Determine the (X, Y) coordinate at the center of the cell enclosing the given text.  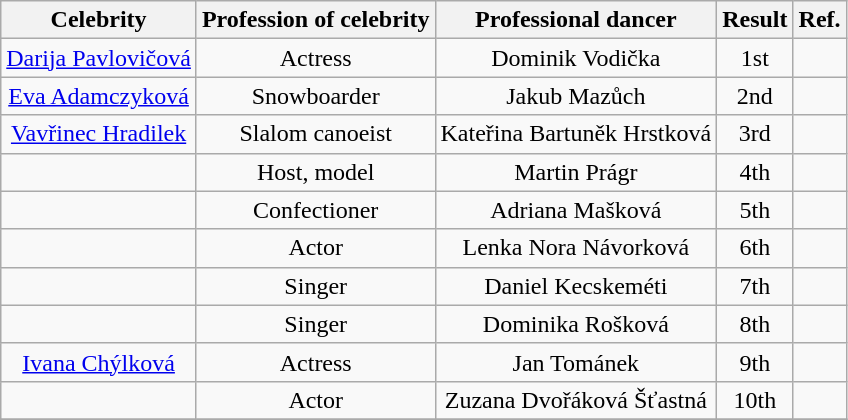
Confectioner (316, 210)
Eva Adamczyková (99, 96)
Kateřina Bartuněk Hrstková (576, 134)
Jakub Mazůch (576, 96)
3rd (755, 134)
Ivana Chýlková (99, 362)
Dominik Vodička (576, 58)
Snowboarder (316, 96)
Darija Pavlovičová (99, 58)
Zuzana Dvořáková Šťastná (576, 400)
Dominika Rošková (576, 324)
Slalom canoeist (316, 134)
5th (755, 210)
Lenka Nora Návorková (576, 248)
Celebrity (99, 20)
Jan Tománek (576, 362)
Daniel Kecskeméti (576, 286)
Adriana Mašková (576, 210)
7th (755, 286)
Martin Prágr (576, 172)
Professional dancer (576, 20)
Result (755, 20)
8th (755, 324)
2nd (755, 96)
Ref. (820, 20)
6th (755, 248)
9th (755, 362)
Vavřinec Hradilek (99, 134)
Host, model (316, 172)
Profession of celebrity (316, 20)
4th (755, 172)
10th (755, 400)
1st (755, 58)
